From the cell containing the given text, extract its center point as [X, Y] coordinate. 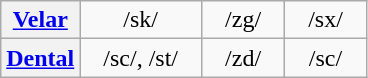
/zd/ [244, 58]
/sc/, /st/ [141, 58]
Dental [40, 58]
Velar [40, 20]
/sx/ [326, 20]
/sc/ [326, 58]
/zg/ [244, 20]
/sk/ [141, 20]
